From the cell containing the given text, extract its center point as [x, y] coordinate. 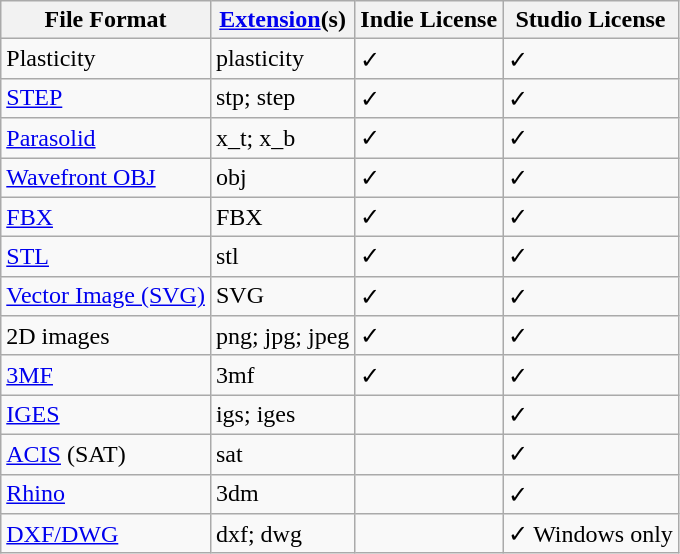
Studio License [591, 20]
ACIS (SAT) [106, 454]
plasticity [282, 59]
File Format [106, 20]
3mf [282, 375]
IGES [106, 415]
STL [106, 257]
Indie License [429, 20]
igs; iges [282, 415]
Parasolid [106, 138]
x_t; x_b [282, 138]
DXF/DWG [106, 534]
3MF [106, 375]
png; jpg; jpeg [282, 336]
Plasticity [106, 59]
2D images [106, 336]
Extension(s) [282, 20]
stp; step [282, 98]
Wavefront OBJ [106, 178]
obj [282, 178]
dxf; dwg [282, 534]
sat [282, 454]
SVG [282, 296]
✓ Windows only [591, 534]
3dm [282, 494]
STEP [106, 98]
Rhino [106, 494]
Vector Image (SVG) [106, 296]
stl [282, 257]
